Return the (X, Y) coordinate for the center point of the cell that contains the specified text.  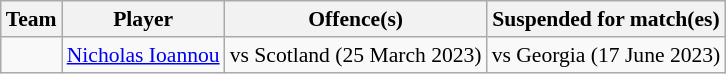
Offence(s) (356, 19)
vs Georgia (17 June 2023) (606, 55)
Team (32, 19)
Player (144, 19)
vs Scotland (25 March 2023) (356, 55)
Suspended for match(es) (606, 19)
Nicholas Ioannou (144, 55)
